Return (X, Y) of the center of cell containing provided text 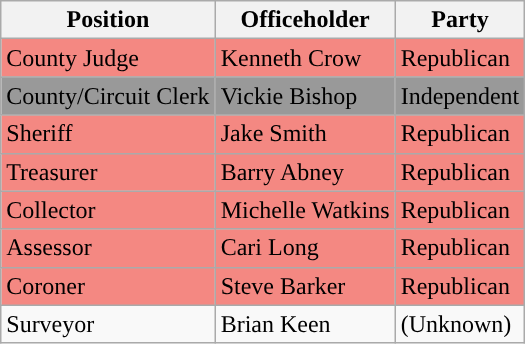
Steve Barker (305, 286)
Independent (460, 96)
County/Circuit Clerk (108, 96)
Surveyor (108, 324)
(Unknown) (460, 324)
Assessor (108, 248)
County Judge (108, 58)
Collector (108, 210)
Coroner (108, 286)
Vickie Bishop (305, 96)
Sheriff (108, 134)
Party (460, 20)
Jake Smith (305, 134)
Kenneth Crow (305, 58)
Cari Long (305, 248)
Brian Keen (305, 324)
Officeholder (305, 20)
Position (108, 20)
Barry Abney (305, 172)
Michelle Watkins (305, 210)
Treasurer (108, 172)
